Determine the [x, y] coordinate at the center of the cell enclosing the given text.  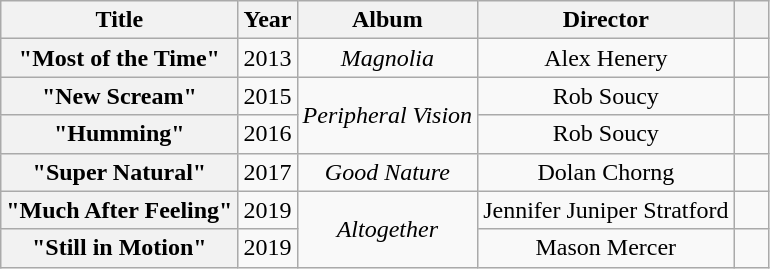
2013 [268, 58]
2016 [268, 134]
Director [606, 20]
Peripheral Vision [388, 115]
"Still in Motion" [120, 248]
Good Nature [388, 172]
Mason Mercer [606, 248]
"Most of the Time" [120, 58]
"Humming" [120, 134]
Year [268, 20]
2017 [268, 172]
Alex Henery [606, 58]
Altogether [388, 229]
Title [120, 20]
"Super Natural" [120, 172]
"New Scream" [120, 96]
Magnolia [388, 58]
Dolan Chorng [606, 172]
Jennifer Juniper Stratford [606, 210]
Album [388, 20]
"Much After Feeling" [120, 210]
2015 [268, 96]
